Extract the (x, y) coordinate from the center of the cell holding the provided text.  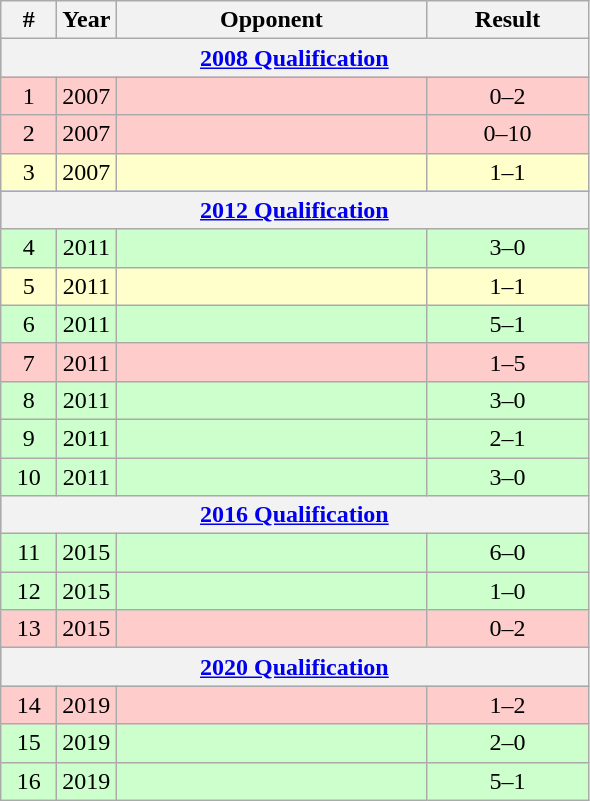
0–10 (508, 134)
# (29, 20)
2012 Qualification (294, 210)
2008 Qualification (294, 58)
1 (29, 96)
2020 Qualification (294, 667)
Result (508, 20)
5 (29, 286)
3 (29, 172)
6–0 (508, 553)
4 (29, 248)
13 (29, 629)
Opponent (272, 20)
1–2 (508, 705)
Year (86, 20)
12 (29, 591)
2–1 (508, 438)
16 (29, 781)
1–0 (508, 591)
1–5 (508, 362)
11 (29, 553)
6 (29, 324)
9 (29, 438)
14 (29, 705)
8 (29, 400)
2016 Qualification (294, 515)
2–0 (508, 743)
2 (29, 134)
10 (29, 477)
7 (29, 362)
15 (29, 743)
